Output the [x, y] coordinate of the center of the cell containing the given text.  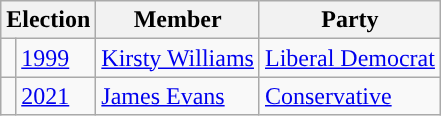
James Evans [178, 96]
2021 [56, 96]
Election [48, 20]
Member [178, 20]
Conservative [350, 96]
Party [350, 20]
Kirsty Williams [178, 58]
Liberal Democrat [350, 58]
1999 [56, 58]
